Pinpoint the cell where the given text exists, returning its [X, Y] midpoint coordinate. 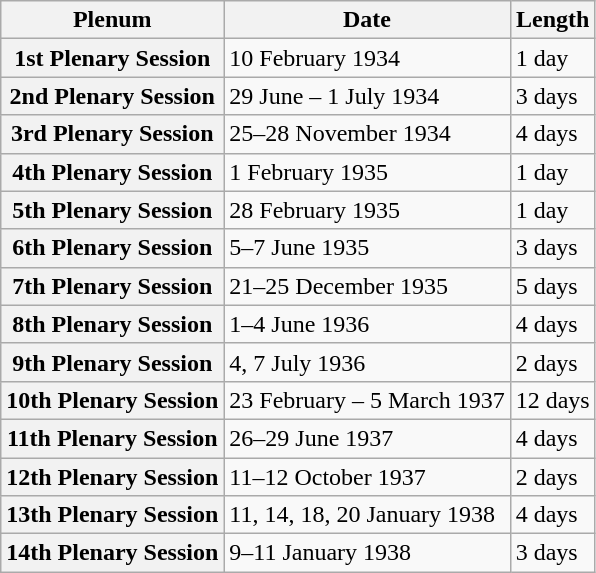
26–29 June 1937 [367, 438]
5th Plenary Session [112, 210]
1 February 1935 [367, 172]
1st Plenary Session [112, 58]
4, 7 July 1936 [367, 362]
10th Plenary Session [112, 400]
5 days [552, 286]
2nd Plenary Session [112, 96]
11, 14, 18, 20 January 1938 [367, 515]
21–25 December 1935 [367, 286]
5–7 June 1935 [367, 248]
1–4 June 1936 [367, 324]
6th Plenary Session [112, 248]
12 days [552, 400]
28 February 1935 [367, 210]
8th Plenary Session [112, 324]
7th Plenary Session [112, 286]
29 June – 1 July 1934 [367, 96]
14th Plenary Session [112, 553]
23 February – 5 March 1937 [367, 400]
Date [367, 20]
9th Plenary Session [112, 362]
3rd Plenary Session [112, 134]
9–11 January 1938 [367, 553]
12th Plenary Session [112, 477]
Length [552, 20]
13th Plenary Session [112, 515]
25–28 November 1934 [367, 134]
11–12 October 1937 [367, 477]
Plenum [112, 20]
4th Plenary Session [112, 172]
11th Plenary Session [112, 438]
10 February 1934 [367, 58]
